Provide the (x, y) coordinate of the cell's center where the given text is located.  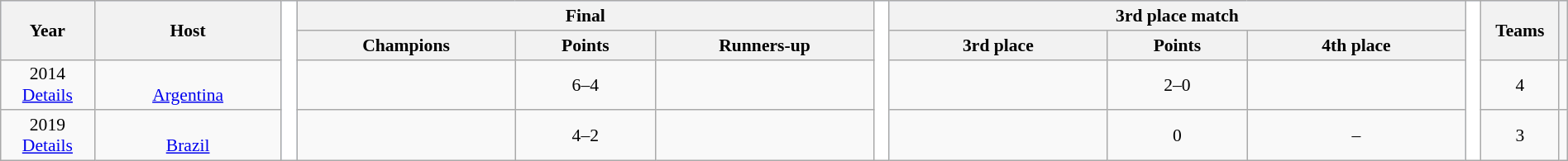
Runners-up (765, 45)
2014Details (48, 84)
4 (1520, 84)
Champions (406, 45)
2019Details (48, 135)
4–2 (586, 135)
6–4 (586, 84)
Year (48, 30)
Brazil (188, 135)
4th place (1356, 45)
3rd place (997, 45)
Host (188, 30)
0 (1178, 135)
Teams (1520, 30)
2–0 (1178, 84)
3rd place match (1177, 16)
Argentina (188, 84)
– (1356, 135)
Final (586, 16)
3 (1520, 135)
